Return (x, y) of the center of cell containing provided text 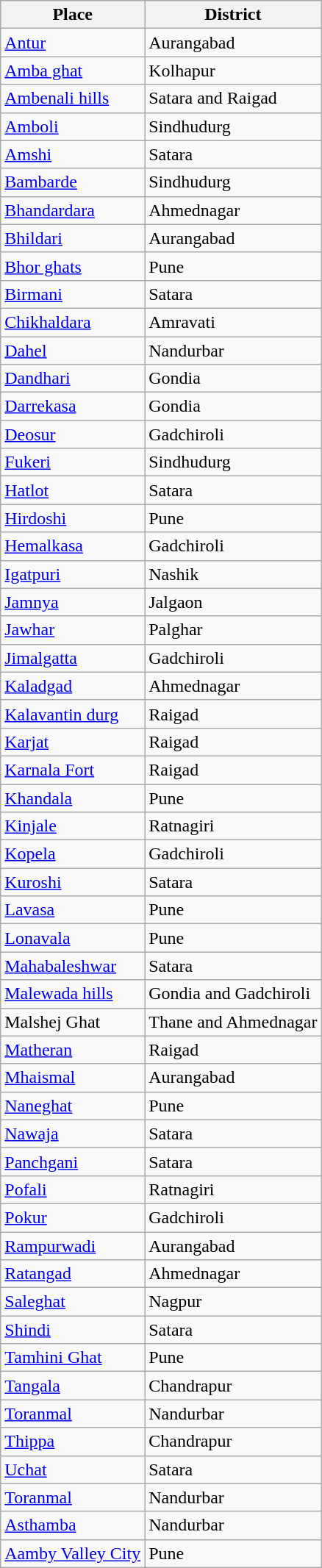
Igatpuri (73, 574)
Jalgaon (233, 602)
Asthamba (73, 1525)
Tangala (73, 1386)
Chikhaldara (73, 322)
Hatlot (73, 490)
Satara and Raigad (233, 99)
Kopela (73, 854)
Aamby Valley City (73, 1553)
Deosur (73, 434)
Matheran (73, 1050)
Lonavala (73, 938)
Kolhapur (233, 71)
Kalavantin durg (73, 714)
Amba ghat (73, 71)
Bhandardara (73, 210)
Malewada hills (73, 994)
Jimalgatta (73, 658)
Place (73, 15)
Kuroshi (73, 882)
Gondia and Gadchiroli (233, 994)
Thane and Ahmednagar (233, 1022)
Nagpur (233, 1302)
Bhor ghats (73, 266)
Hemalkasa (73, 546)
Panchgani (73, 1161)
District (233, 15)
Birmani (73, 294)
Bhildari (73, 238)
Palghar (233, 630)
Shindi (73, 1330)
Nashik (233, 574)
Saleghat (73, 1302)
Karjat (73, 742)
Pokur (73, 1217)
Ambenali hills (73, 99)
Antur (73, 43)
Amshi (73, 154)
Malshej Ghat (73, 1022)
Amboli (73, 126)
Kinjale (73, 826)
Thippa (73, 1442)
Mhaismal (73, 1078)
Rampurwadi (73, 1246)
Jamnya (73, 602)
Lavasa (73, 910)
Ratangad (73, 1274)
Dandhari (73, 379)
Mahabaleshwar (73, 966)
Dahel (73, 351)
Pofali (73, 1189)
Khandala (73, 798)
Amravati (233, 322)
Nawaja (73, 1134)
Tamhini Ghat (73, 1358)
Bambarde (73, 182)
Kaladgad (73, 686)
Jawhar (73, 630)
Naneghat (73, 1106)
Karnala Fort (73, 770)
Darrekasa (73, 407)
Fukeri (73, 462)
Hirdoshi (73, 518)
Uchat (73, 1469)
